Return [x, y] of the center of cell containing provided text 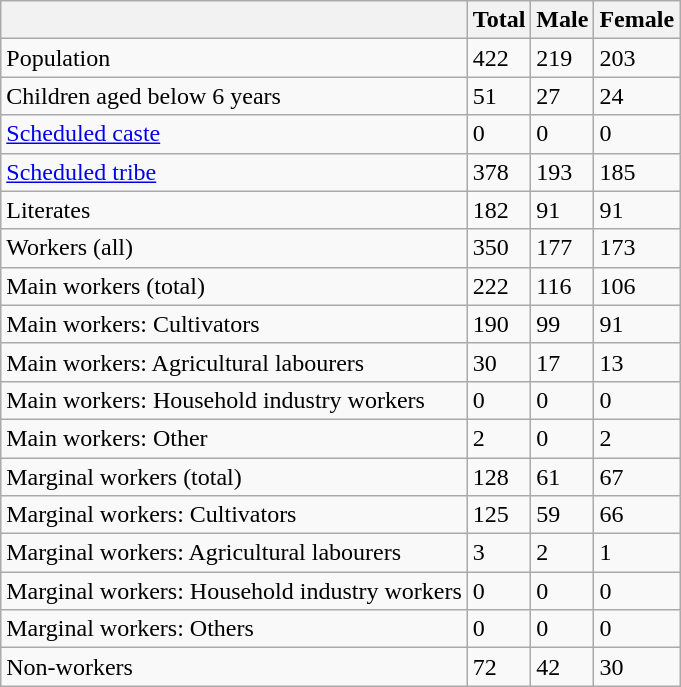
Non-workers [234, 667]
Marginal workers (total) [234, 477]
Male [562, 20]
Marginal workers: Cultivators [234, 515]
Main workers: Other [234, 438]
24 [637, 96]
27 [562, 96]
51 [499, 96]
42 [562, 667]
128 [499, 477]
Marginal workers: Agricultural labourers [234, 553]
Main workers: Agricultural labourers [234, 362]
173 [637, 248]
Main workers: Household industry workers [234, 400]
185 [637, 172]
Marginal workers: Household industry workers [234, 591]
422 [499, 58]
Scheduled caste [234, 134]
182 [499, 210]
Main workers: Cultivators [234, 324]
17 [562, 362]
Population [234, 58]
59 [562, 515]
Main workers (total) [234, 286]
99 [562, 324]
66 [637, 515]
125 [499, 515]
219 [562, 58]
203 [637, 58]
61 [562, 477]
1 [637, 553]
116 [562, 286]
72 [499, 667]
67 [637, 477]
190 [499, 324]
Literates [234, 210]
13 [637, 362]
Scheduled tribe [234, 172]
Marginal workers: Others [234, 629]
350 [499, 248]
Children aged below 6 years [234, 96]
378 [499, 172]
193 [562, 172]
222 [499, 286]
Workers (all) [234, 248]
106 [637, 286]
177 [562, 248]
Total [499, 20]
3 [499, 553]
Female [637, 20]
